Determine the (x, y) coordinate at the center of the cell enclosing the given text.  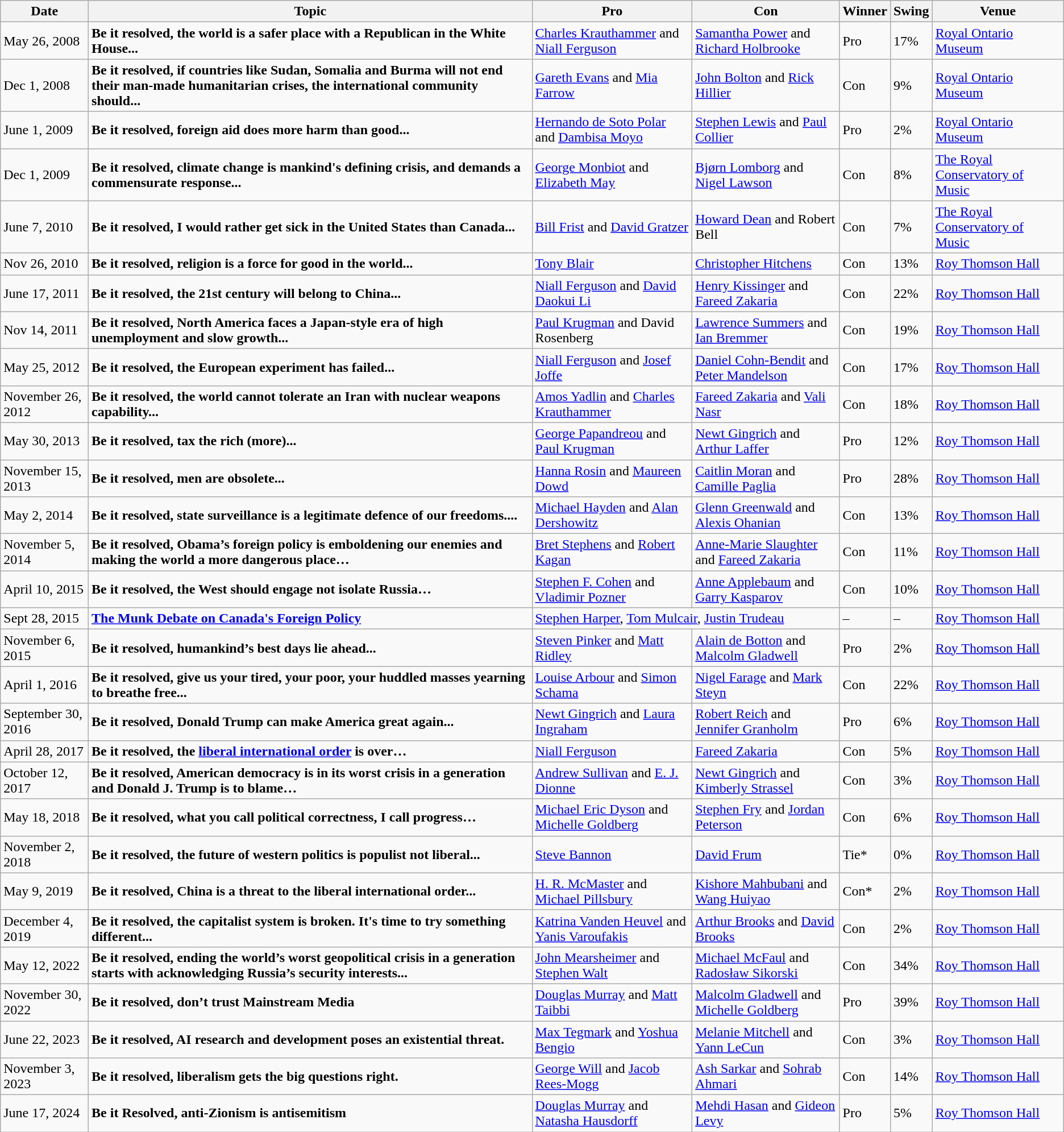
November 15, 2013 (44, 478)
Alain de Botton and Malcolm Gladwell (766, 648)
Fareed Zakaria (766, 751)
May 2, 2014 (44, 515)
Be it resolved, the future of western politics is populist not liberal... (310, 854)
Melanie Mitchell and Yann LeCun (766, 1039)
14% (911, 1077)
Be it resolved, the liberal international order is over… (310, 751)
Douglas Murray and Matt Taibbi (612, 1002)
Niall Ferguson and Josef Joffe (612, 367)
Be it Resolved, anti-Zionism is antisemitism (310, 1113)
Anne Applebaum and Garry Kasparov (766, 589)
Be it resolved, North America faces a Japan-style era of high unemployment and slow growth... (310, 330)
11% (911, 553)
Be it resolved, the West should engage not isolate Russia… (310, 589)
Bill Frist and David Gratzer (612, 227)
Be it resolved, if countries like Sudan, Somalia and Burma will not end their man-made humanitarian crises, the international community should... (310, 85)
Ash Sarkar and Sohrab Ahmari (766, 1077)
Newt Gingrich and Laura Ingraham (612, 722)
Caitlin Moran and Camille Paglia (766, 478)
Dec 1, 2009 (44, 175)
Christopher Hitchens (766, 264)
Dec 1, 2008 (44, 85)
May 18, 2018 (44, 818)
May 26, 2008 (44, 41)
Steve Bannon (612, 854)
George Monbiot and Elizabeth May (612, 175)
Hernando de Soto Polar and Dambisa Moyo (612, 130)
Max Tegmark and Yoshua Bengio (612, 1039)
H. R. McMaster and Michael Pillsbury (612, 891)
Be it resolved, liberalism gets the big questions right. (310, 1077)
November 26, 2012 (44, 404)
Bjørn Lomborg and Nigel Lawson (766, 175)
June 17, 2024 (44, 1113)
December 4, 2019 (44, 928)
9% (911, 85)
David Frum (766, 854)
George Papandreou and Paul Krugman (612, 441)
19% (911, 330)
June 7, 2010 (44, 227)
May 30, 2013 (44, 441)
Be it resolved, men are obsolete... (310, 478)
George Will and Jacob Rees-Mogg (612, 1077)
Kishore Mahbubani and Wang Huiyao (766, 891)
November 6, 2015 (44, 648)
Steven Pinker and Matt Ridley (612, 648)
Be it resolved, tax the rich (more)... (310, 441)
Anne-Marie Slaughter and Fareed Zakaria (766, 553)
May 9, 2019 (44, 891)
Be it resolved, I would rather get sick in the United States than Canada... (310, 227)
8% (911, 175)
Be it resolved, state surveillance is a legitimate defence of our freedoms.... (310, 515)
Nov 26, 2010 (44, 264)
November 30, 2022 (44, 1002)
Gareth Evans and Mia Farrow (612, 85)
October 12, 2017 (44, 780)
Be it resolved, give us your tired, your poor, your huddled masses yearning to breathe free... (310, 685)
Sept 28, 2015 (44, 619)
Stephen Fry and Jordan Peterson (766, 818)
Winner (865, 11)
Newt Gingrich and Arthur Laffer (766, 441)
May 25, 2012 (44, 367)
May 12, 2022 (44, 965)
November 5, 2014 (44, 553)
April 10, 2015 (44, 589)
Be it resolved, ending the world’s worst geopolitical crisis in a generation starts with acknowledging Russia’s security interests... (310, 965)
Be it resolved, Obama’s foreign policy is emboldening our enemies and making the world a more dangerous place… (310, 553)
18% (911, 404)
Hanna Rosin and Maureen Dowd (612, 478)
Nigel Farage and Mark Steyn (766, 685)
Katrina Vanden Heuvel and Yanis Varoufakis (612, 928)
Be it resolved, China is a threat to the liberal international order... (310, 891)
Andrew Sullivan and E. J. Dionne (612, 780)
Be it resolved, climate change is mankind's defining crisis, and demands a commensurate response... (310, 175)
Robert Reich and Jennifer Granholm (766, 722)
Topic (310, 11)
Howard Dean and Robert Bell (766, 227)
Stephen F. Cohen and Vladimir Pozner (612, 589)
Tony Blair (612, 264)
Be it resolved, foreign aid does more harm than good... (310, 130)
10% (911, 589)
June 17, 2011 (44, 293)
Paul Krugman and David Rosenberg (612, 330)
0% (911, 854)
Be it resolved, the capitalist system is broken. It's time to try something different... (310, 928)
Charles Krauthammer and Niall Ferguson (612, 41)
September 30, 2016 (44, 722)
April 28, 2017 (44, 751)
Amos Yadlin and Charles Krauthammer (612, 404)
28% (911, 478)
Be it resolved, the European experiment has failed... (310, 367)
Stephen Harper, Tom Mulcair, Justin Trudeau (685, 619)
Be it resolved, what you call political correctness, I call progress… (310, 818)
Be it resolved, humankind’s best days lie ahead... (310, 648)
June 22, 2023 (44, 1039)
John Mearsheimer and Stephen Walt (612, 965)
7% (911, 227)
Louise Arbour and Simon Schama (612, 685)
Be it resolved, the world is a safer place with a Republican in the White House... (310, 41)
Michael Eric Dyson and Michelle Goldberg (612, 818)
Tie* (865, 854)
Mehdi Hasan and Gideon Levy (766, 1113)
Henry Kissinger and Fareed Zakaria (766, 293)
Be it resolved, AI research and development poses an existential threat. (310, 1039)
Be it resolved, Donald Trump can make America great again... (310, 722)
Be it resolved, the 21st century will belong to China... (310, 293)
Date (44, 11)
Fareed Zakaria and Vali Nasr (766, 404)
12% (911, 441)
Be it resolved, the world cannot tolerate an Iran with nuclear weapons capability... (310, 404)
Lawrence Summers and Ian Bremmer (766, 330)
Michael McFaul and Radosław Sikorski (766, 965)
Nov 14, 2011 (44, 330)
The Munk Debate on Canada's Foreign Policy (310, 619)
Malcolm Gladwell and Michelle Goldberg (766, 1002)
Be it resolved, religion is a force for good in the world... (310, 264)
Niall Ferguson (612, 751)
Glenn Greenwald and Alexis Ohanian (766, 515)
Arthur Brooks and David Brooks (766, 928)
34% (911, 965)
Samantha Power and Richard Holbrooke (766, 41)
Be it resolved, American democracy is in its worst crisis in a generation and Donald J. Trump is to blame… (310, 780)
Bret Stephens and Robert Kagan (612, 553)
Newt Gingrich and Kimberly Strassel (766, 780)
Be it resolved, don’t trust Mainstream Media (310, 1002)
Daniel Cohn-Bendit and Peter Mandelson (766, 367)
June 1, 2009 (44, 130)
John Bolton and Rick Hillier (766, 85)
Niall Ferguson and David Daokui Li (612, 293)
Con* (865, 891)
Swing (911, 11)
November 2, 2018 (44, 854)
Stephen Lewis and Paul Collier (766, 130)
April 1, 2016 (44, 685)
Michael Hayden and Alan Dershowitz (612, 515)
November 3, 2023 (44, 1077)
Douglas Murray and Natasha Hausdorff (612, 1113)
Venue (998, 11)
39% (911, 1002)
